Determine the (x, y) coordinate at the center of the cell enclosing the given text.  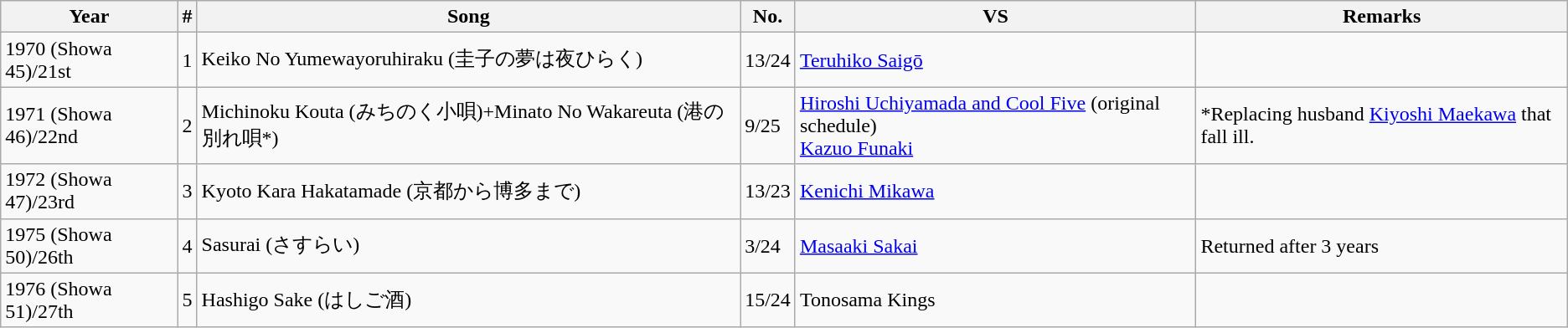
Remarks (1382, 17)
Kyoto Kara Hakatamade (京都から博多まで) (469, 191)
1 (188, 60)
Michinoku Kouta (みちのく小唄)+Minato No Wakareuta (港の別れ唄*) (469, 126)
Kenichi Mikawa (995, 191)
Sasurai (さすらい) (469, 246)
Returned after 3 years (1382, 246)
Hashigo Sake (はしご酒) (469, 300)
1972 (Showa 47)/23rd (89, 191)
Teruhiko Saigō (995, 60)
*Replacing husband Kiyoshi Maekawa that fall ill. (1382, 126)
No. (768, 17)
VS (995, 17)
9/25 (768, 126)
Keiko No Yumewayoruhiraku (圭子の夢は夜ひらく) (469, 60)
3 (188, 191)
1976 (Showa 51)/27th (89, 300)
Tonosama Kings (995, 300)
15/24 (768, 300)
Year (89, 17)
4 (188, 246)
Hiroshi Uchiyamada and Cool Five (original schedule)Kazuo Funaki (995, 126)
Song (469, 17)
1970 (Showa 45)/21st (89, 60)
13/24 (768, 60)
3/24 (768, 246)
2 (188, 126)
Masaaki Sakai (995, 246)
1975 (Showa 50)/26th (89, 246)
1971 (Showa 46)/22nd (89, 126)
# (188, 17)
13/23 (768, 191)
5 (188, 300)
